Output the (X, Y) coordinate of the center of the cell containing the given text.  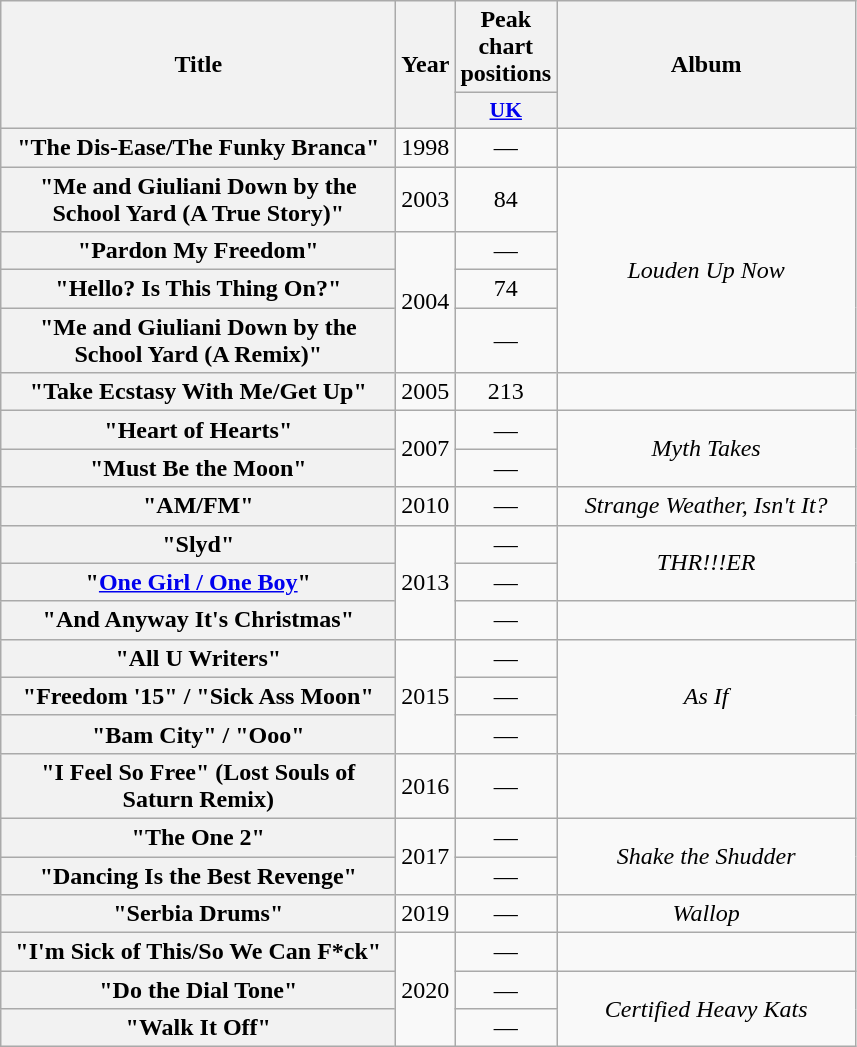
Peak chart positions (506, 47)
"Take Ecstasy With Me/Get Up" (198, 392)
Myth Takes (706, 449)
Strange Weather, Isn't It? (706, 506)
2016 (426, 786)
1998 (426, 147)
"Heart of Hearts" (198, 430)
Year (426, 65)
74 (506, 289)
"Slyd" (198, 544)
Title (198, 65)
"I'm Sick of This/So We Can F*ck" (198, 952)
2019 (426, 914)
2007 (426, 449)
"The Dis-Ease/The Funky Branca" (198, 147)
"One Girl / One Boy" (198, 582)
"All U Writers" (198, 658)
2004 (426, 302)
Shake the Shudder (706, 856)
2010 (426, 506)
213 (506, 392)
THR!!!ER (706, 563)
"Hello? Is This Thing On?" (198, 289)
As If (706, 696)
Album (706, 65)
"Walk It Off" (198, 1028)
"Bam City" / "Ooo" (198, 734)
"Freedom '15" / "Sick Ass Moon" (198, 696)
"Must Be the Moon" (198, 468)
"AM/FM" (198, 506)
2013 (426, 582)
"The One 2" (198, 837)
2003 (426, 198)
Certified Heavy Kats (706, 1009)
"Me and Giuliani Down by the School Yard (A Remix)" (198, 340)
"Me and Giuliani Down by the School Yard (A True Story)" (198, 198)
Louden Up Now (706, 269)
2020 (426, 990)
2017 (426, 856)
UK (506, 111)
2005 (426, 392)
"Pardon My Freedom" (198, 251)
2015 (426, 696)
"Dancing Is the Best Revenge" (198, 875)
"Do the Dial Tone" (198, 990)
"I Feel So Free" (Lost Souls of Saturn Remix) (198, 786)
84 (506, 198)
"And Anyway It's Christmas" (198, 620)
"Serbia Drums" (198, 914)
Wallop (706, 914)
